For the text-containing cell, return its midpoint in [x, y] coordinate format. 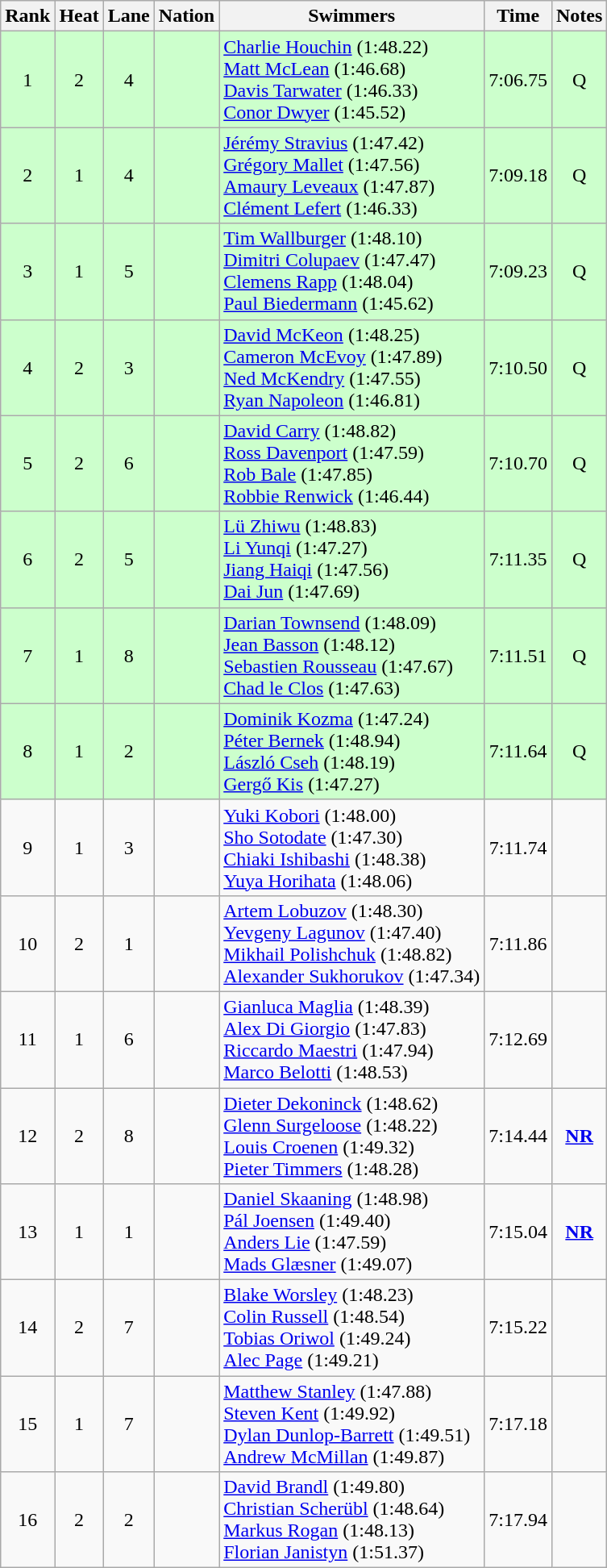
7:10.50 [518, 368]
Darian Townsend (1:48.09)Jean Basson (1:48.12)Sebastien Rousseau (1:47.67)Chad le Clos (1:47.63) [351, 655]
7:15.22 [518, 1328]
Gianluca Maglia (1:48.39)Alex Di Giorgio (1:47.83)Riccardo Maestri (1:47.94)Marco Belotti (1:48.53) [351, 1039]
Rank [27, 16]
10 [27, 944]
Lane [129, 16]
7:17.94 [518, 1520]
7:06.75 [518, 79]
12 [27, 1136]
Charlie Houchin (1:48.22)Matt McLean (1:46.68)Davis Tarwater (1:46.33)Conor Dwyer (1:45.52) [351, 79]
15 [27, 1424]
7:10.70 [518, 463]
7:09.23 [518, 271]
7:12.69 [518, 1039]
9 [27, 847]
Tim Wallburger (1:48.10)Dimitri Colupaev (1:47.47)Clemens Rapp (1:48.04)Paul Biedermann (1:45.62) [351, 271]
7:17.18 [518, 1424]
14 [27, 1328]
7:11.74 [518, 847]
Time [518, 16]
Heat [79, 16]
Yuki Kobori (1:48.00)Sho Sotodate (1:47.30)Chiaki Ishibashi (1:48.38)Yuya Horihata (1:48.06) [351, 847]
Matthew Stanley (1:47.88)Steven Kent (1:49.92)Dylan Dunlop-Barrett (1:49.51)Andrew McMillan (1:49.87) [351, 1424]
7:15.04 [518, 1232]
7:11.35 [518, 560]
Nation [186, 16]
16 [27, 1520]
Notes [579, 16]
Dieter Dekoninck (1:48.62)Glenn Surgeloose (1:48.22)Louis Croenen (1:49.32)Pieter Timmers (1:48.28) [351, 1136]
7:09.18 [518, 176]
7:11.86 [518, 944]
David Brandl (1:49.80)Christian Scherübl (1:48.64)Markus Rogan (1:48.13)Florian Janistyn (1:51.37) [351, 1520]
Daniel Skaaning (1:48.98)Pál Joensen (1:49.40)Anders Lie (1:47.59)Mads Glæsner (1:49.07) [351, 1232]
Artem Lobuzov (1:48.30)Yevgeny Lagunov (1:47.40)Mikhail Polishchuk (1:48.82)Alexander Sukhorukov (1:47.34) [351, 944]
11 [27, 1039]
Lü Zhiwu (1:48.83)Li Yunqi (1:47.27)Jiang Haiqi (1:47.56)Dai Jun (1:47.69) [351, 560]
David McKeon (1:48.25)Cameron McEvoy (1:47.89)Ned McKendry (1:47.55)Ryan Napoleon (1:46.81) [351, 368]
Swimmers [351, 16]
13 [27, 1232]
Jérémy Stravius (1:47.42)Grégory Mallet (1:47.56)Amaury Leveaux (1:47.87)Clément Lefert (1:46.33) [351, 176]
7:11.64 [518, 752]
7:14.44 [518, 1136]
David Carry (1:48.82)Ross Davenport (1:47.59)Rob Bale (1:47.85)Robbie Renwick (1:46.44) [351, 463]
7:11.51 [518, 655]
Blake Worsley (1:48.23)Colin Russell (1:48.54)Tobias Oriwol (1:49.24)Alec Page (1:49.21) [351, 1328]
Dominik Kozma (1:47.24)Péter Bernek (1:48.94)László Cseh (1:48.19)Gergő Kis (1:47.27) [351, 752]
